Identify which cell holds the provided text, then report its [X, Y] central coordinate. 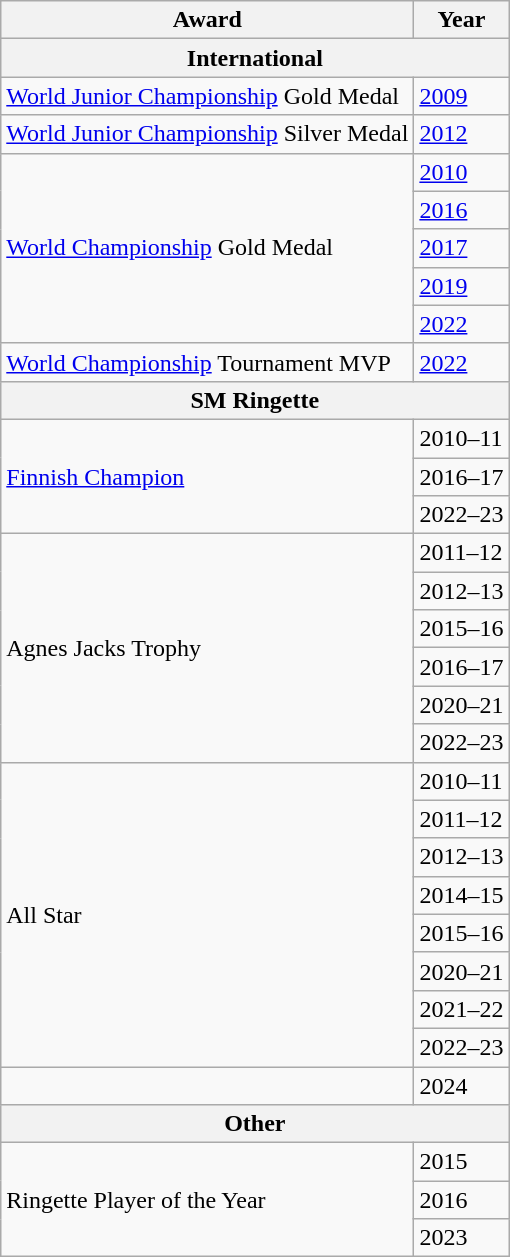
Agnes Jacks Trophy [208, 648]
World Championship Tournament MVP [208, 362]
2010 [462, 172]
World Junior Championship Gold Medal [208, 96]
All Star [208, 914]
SM Ringette [255, 400]
2014–15 [462, 895]
2009 [462, 96]
Year [462, 20]
2015 [462, 1162]
World Championship Gold Medal [208, 248]
Ringette Player of the Year [208, 1200]
Finnish Champion [208, 476]
Other [255, 1124]
Award [208, 20]
2021–22 [462, 1009]
2023 [462, 1238]
2024 [462, 1085]
2017 [462, 248]
International [255, 58]
2012 [462, 134]
World Junior Championship Silver Medal [208, 134]
2019 [462, 286]
